Find where the given text appears and provide that cell's center as [X, Y] coordinate. 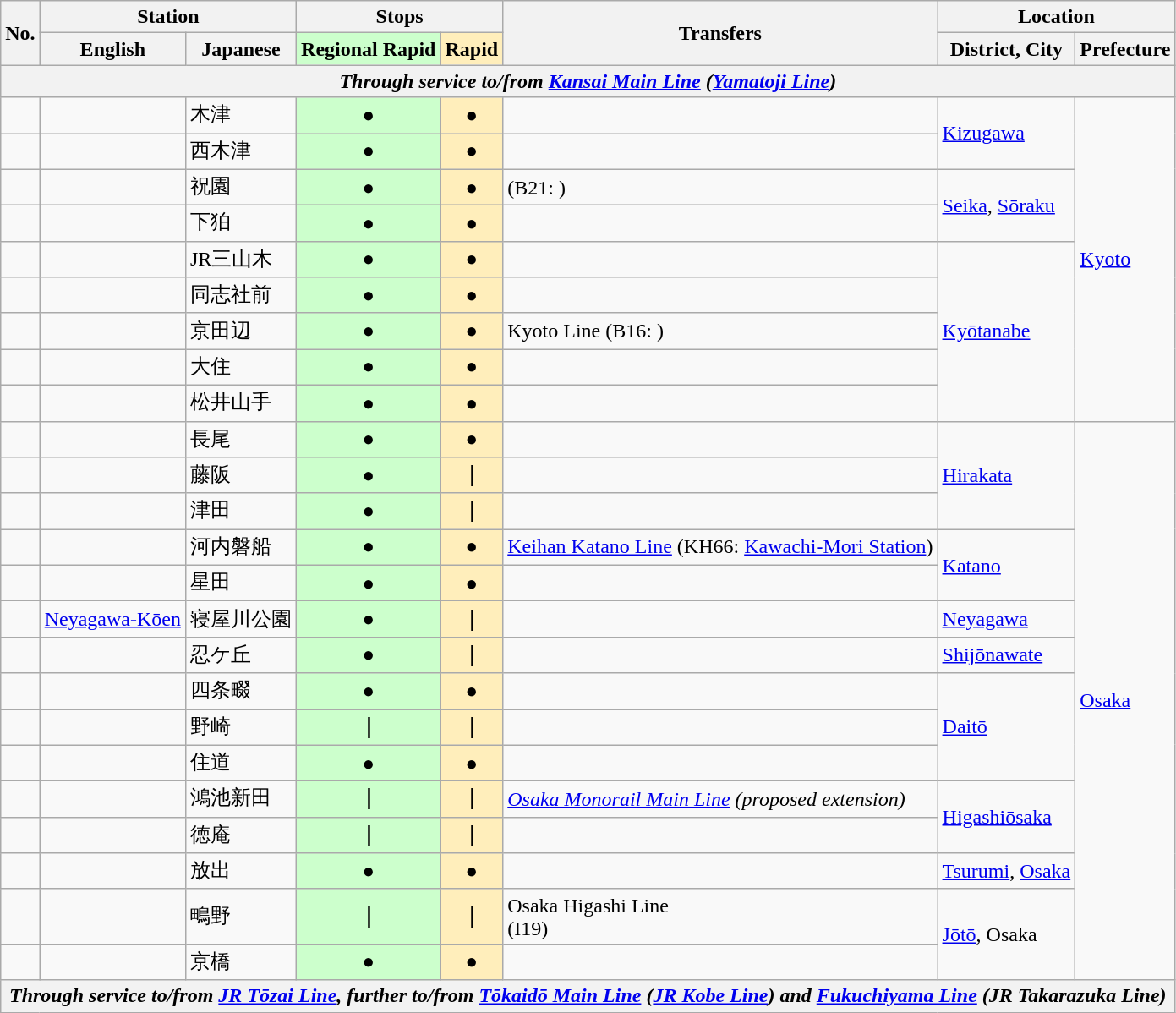
西木津 [240, 152]
Tsurumi, Osaka [1006, 871]
京田辺 [240, 331]
徳庵 [240, 835]
忍ケ丘 [240, 654]
河内磐船 [240, 548]
津田 [240, 511]
(B21: ) [720, 188]
District, City [1006, 49]
下狛 [240, 223]
大住 [240, 367]
JR三山木 [240, 259]
Higashiōsaka [1006, 817]
祝園 [240, 188]
Katano [1006, 565]
長尾 [240, 440]
Jōtō, Osaka [1006, 934]
木津 [240, 115]
同志社前 [240, 296]
No. [20, 33]
Neyagawa-Kōen [112, 619]
Seika, Sōraku [1006, 205]
Station [167, 17]
Neyagawa [1006, 619]
Osaka Higashi Line (I19) [720, 917]
Through service to/from Kansai Main Line (Yamatoji Line) [588, 81]
Shijōnawate [1006, 654]
Transfers [720, 33]
Kyoto [1125, 259]
Keihan Katano Line (KH66: Kawachi-Mori Station) [720, 548]
Daitō [1006, 727]
Kyoto Line (B16: ) [720, 331]
放出 [240, 871]
Hirakata [1006, 475]
English [112, 49]
Japanese [240, 49]
Prefecture [1125, 49]
四条畷 [240, 692]
Stops [400, 17]
京橋 [240, 962]
Osaka [1125, 700]
鴻池新田 [240, 800]
藤阪 [240, 475]
Kizugawa [1006, 134]
野崎 [240, 727]
Rapid [472, 49]
寝屋川公園 [240, 619]
Kyōtanabe [1006, 331]
Location [1057, 17]
Osaka Monorail Main Line (proposed extension) [720, 800]
Through service to/from JR Tōzai Line, further to/from Tōkaidō Main Line (JR Kobe Line) and Fukuchiyama Line (JR Takarazuka Line) [588, 996]
鴫野 [240, 917]
Regional Rapid [369, 49]
松井山手 [240, 402]
星田 [240, 583]
住道 [240, 763]
